Find where the given text appears and provide that cell's center as [X, Y] coordinate. 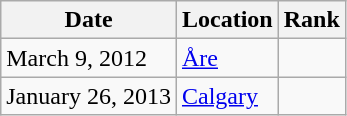
Rank [312, 20]
Calgary [227, 96]
March 9, 2012 [89, 58]
January 26, 2013 [89, 96]
Date [89, 20]
Åre [227, 58]
Location [227, 20]
